Return the (x, y) coordinate for the center point of the cell that contains the specified text.  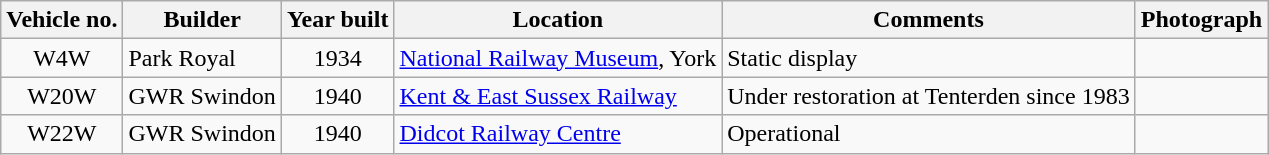
Park Royal (202, 58)
1934 (338, 58)
Static display (928, 58)
Comments (928, 20)
Builder (202, 20)
W22W (62, 134)
W4W (62, 58)
Under restoration at Tenterden since 1983 (928, 96)
Operational (928, 134)
Kent & East Sussex Railway (558, 96)
Didcot Railway Centre (558, 134)
National Railway Museum, York (558, 58)
Vehicle no. (62, 20)
Year built (338, 20)
W20W (62, 96)
Location (558, 20)
Photograph (1201, 20)
